Identify which cell holds the provided text, then report its [x, y] central coordinate. 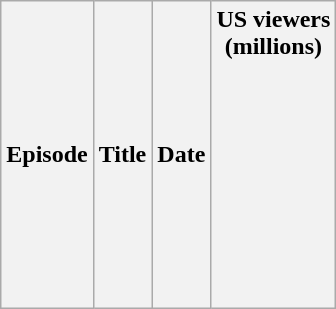
Title [122, 155]
Date [182, 155]
Episode [47, 155]
US viewers(millions) [274, 155]
